Locate the cell with the specified text and output its [x, y] center coordinate. 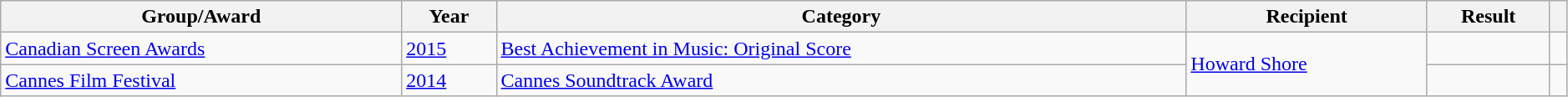
Year [449, 17]
Canadian Screen Awards [201, 48]
Howard Shore [1307, 64]
Cannes Film Festival [201, 80]
Category [841, 17]
Result [1489, 17]
Group/Award [201, 17]
Cannes Soundtrack Award [841, 80]
Best Achievement in Music: Original Score [841, 48]
2014 [449, 80]
Recipient [1307, 17]
2015 [449, 48]
